Capture the cell that displays the provided text and extract its [x, y] central coordinate. 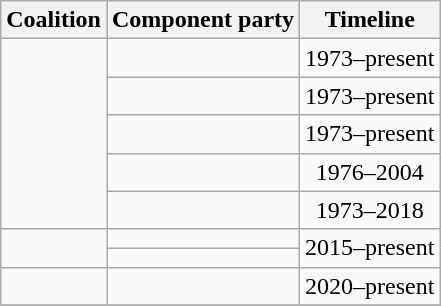
Timeline [370, 20]
2015–present [370, 248]
2020–present [370, 286]
Component party [202, 20]
1976–2004 [370, 172]
1973–2018 [370, 210]
Coalition [54, 20]
